Return (X, Y) of the center of cell containing provided text 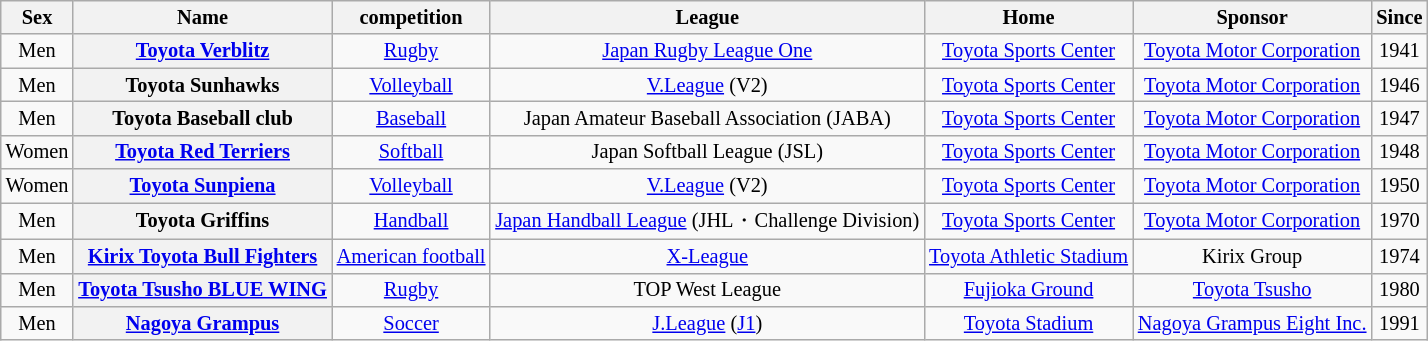
Since (1399, 17)
Kirix Toyota Bull Fighters (202, 256)
Toyota Red Terriers (202, 152)
1974 (1399, 256)
Toyota Tsusho BLUE WING (202, 290)
Toyota Athletic Stadium (1028, 256)
1941 (1399, 51)
Japan Softball League (JSL) (707, 152)
Handball (412, 220)
Japan Amateur Baseball Association (JABA) (707, 118)
Nagoya Grampus (202, 323)
Fujioka Ground (1028, 290)
competition (412, 17)
1946 (1399, 85)
Japan Rugby League One (707, 51)
Soccer (412, 323)
Toyota Tsusho (1252, 290)
1970 (1399, 220)
Toyota Verblitz (202, 51)
Softball (412, 152)
Home (1028, 17)
Nagoya Grampus Eight Inc. (1252, 323)
1950 (1399, 186)
League (707, 17)
Sponsor (1252, 17)
Sex (38, 17)
Kirix Group (1252, 256)
1991 (1399, 323)
Name (202, 17)
1980 (1399, 290)
X-League (707, 256)
Baseball (412, 118)
Toyota Griffins (202, 220)
Toyota Baseball club (202, 118)
Japan Handball League (JHL・Challenge Division) (707, 220)
Toyota Stadium (1028, 323)
J.League (J1) (707, 323)
Toyota Sunhawks (202, 85)
TOP West League (707, 290)
1948 (1399, 152)
American football (412, 256)
1947 (1399, 118)
Toyota Sunpiena (202, 186)
